Search for the cell housing the specified text and yield its (X, Y) center coordinate. 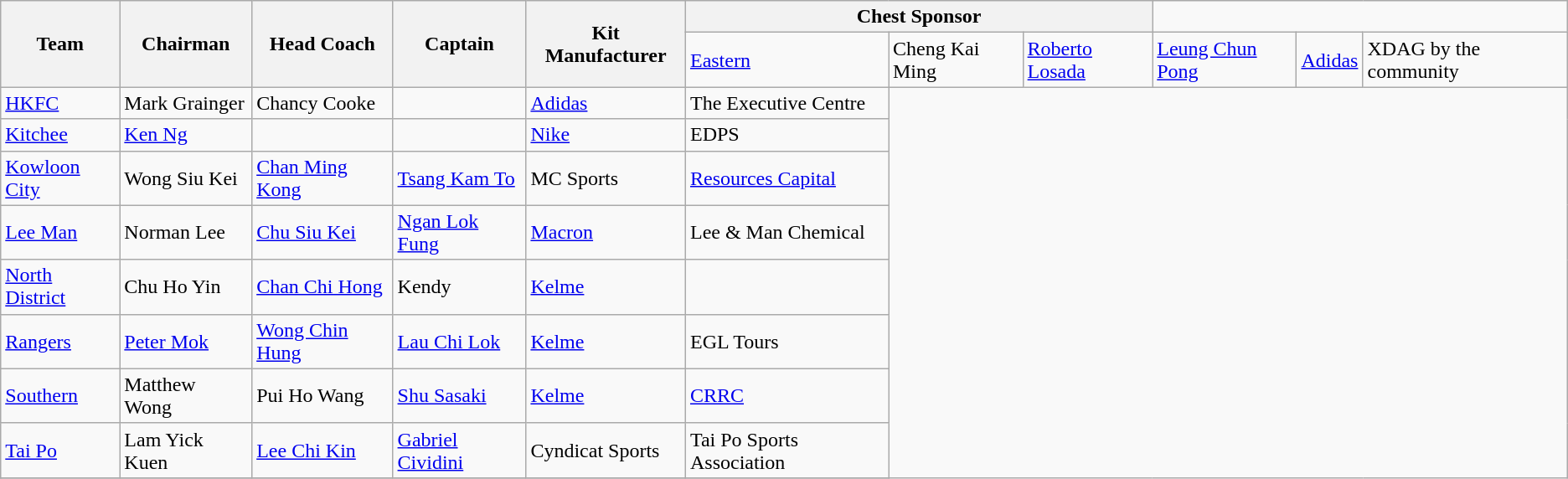
Kendy (459, 286)
Captain (459, 44)
Southern (60, 395)
The Executive Centre (787, 103)
Tai Po Sports Association (787, 451)
Matthew Wong (186, 395)
HKFC (60, 103)
Kitchee (60, 135)
Chancy Cooke (322, 103)
Macron (606, 233)
Lee & Man Chemical (787, 233)
MC Sports (606, 178)
Resources Capital (787, 178)
Peter Mok (186, 342)
Cyndicat Sports (606, 451)
Lee Chi Kin (322, 451)
Leung Chun Pong (1225, 60)
Eastern (787, 60)
Chan Chi Hong (322, 286)
Norman Lee (186, 233)
Wong Siu Kei (186, 178)
Lau Chi Lok (459, 342)
Tai Po (60, 451)
Team (60, 44)
Tsang Kam To (459, 178)
Head Coach (322, 44)
Lee Man (60, 233)
Lam Yick Kuen (186, 451)
Chan Ming Kong (322, 178)
Ken Ng (186, 135)
Gabriel Cividini (459, 451)
Mark Grainger (186, 103)
Kit Manufacturer (606, 44)
Chairman (186, 44)
Wong Chin Hung (322, 342)
Pui Ho Wang (322, 395)
XDAG by the community (1465, 60)
Roberto Losada (1087, 60)
Nike (606, 135)
Shu Sasaki (459, 395)
Chest Sponsor (918, 17)
CRRC (787, 395)
EGL Tours (787, 342)
Chu Ho Yin (186, 286)
Cheng Kai Ming (955, 60)
Ngan Lok Fung (459, 233)
Chu Siu Kei (322, 233)
North District (60, 286)
Rangers (60, 342)
Kowloon City (60, 178)
EDPS (787, 135)
